For the text-containing cell, return its midpoint in (X, Y) coordinate format. 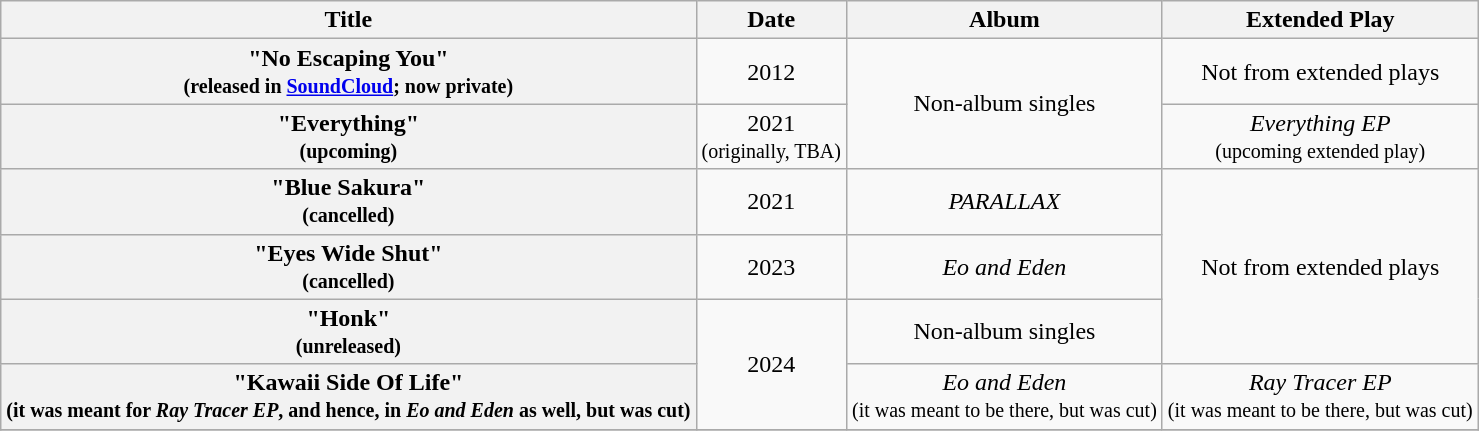
2012 (771, 72)
Eo and Eden (1004, 266)
Extended Play (1320, 20)
2023 (771, 266)
"No Escaping You" (released in SoundCloud; now private) (348, 72)
Date (771, 20)
Eo and Eden (it was meant to be there, but was cut) (1004, 396)
2024 (771, 364)
PARALLAX (1004, 202)
"Blue Sakura" (cancelled) (348, 202)
Title (348, 20)
Album (1004, 20)
Everything EP (upcoming extended play) (1320, 136)
"Kawaii Side Of Life" (it was meant for Ray Tracer EP, and hence, in Eo and Eden as well, but was cut) (348, 396)
2021 (771, 202)
"Eyes Wide Shut" (cancelled) (348, 266)
"Honk" (unreleased) (348, 332)
2021 (originally, TBA) (771, 136)
"Everything" (upcoming) (348, 136)
Ray Tracer EP (it was meant to be there, but was cut) (1320, 396)
